Determine the (x, y) coordinate at the center of the cell enclosing the given text.  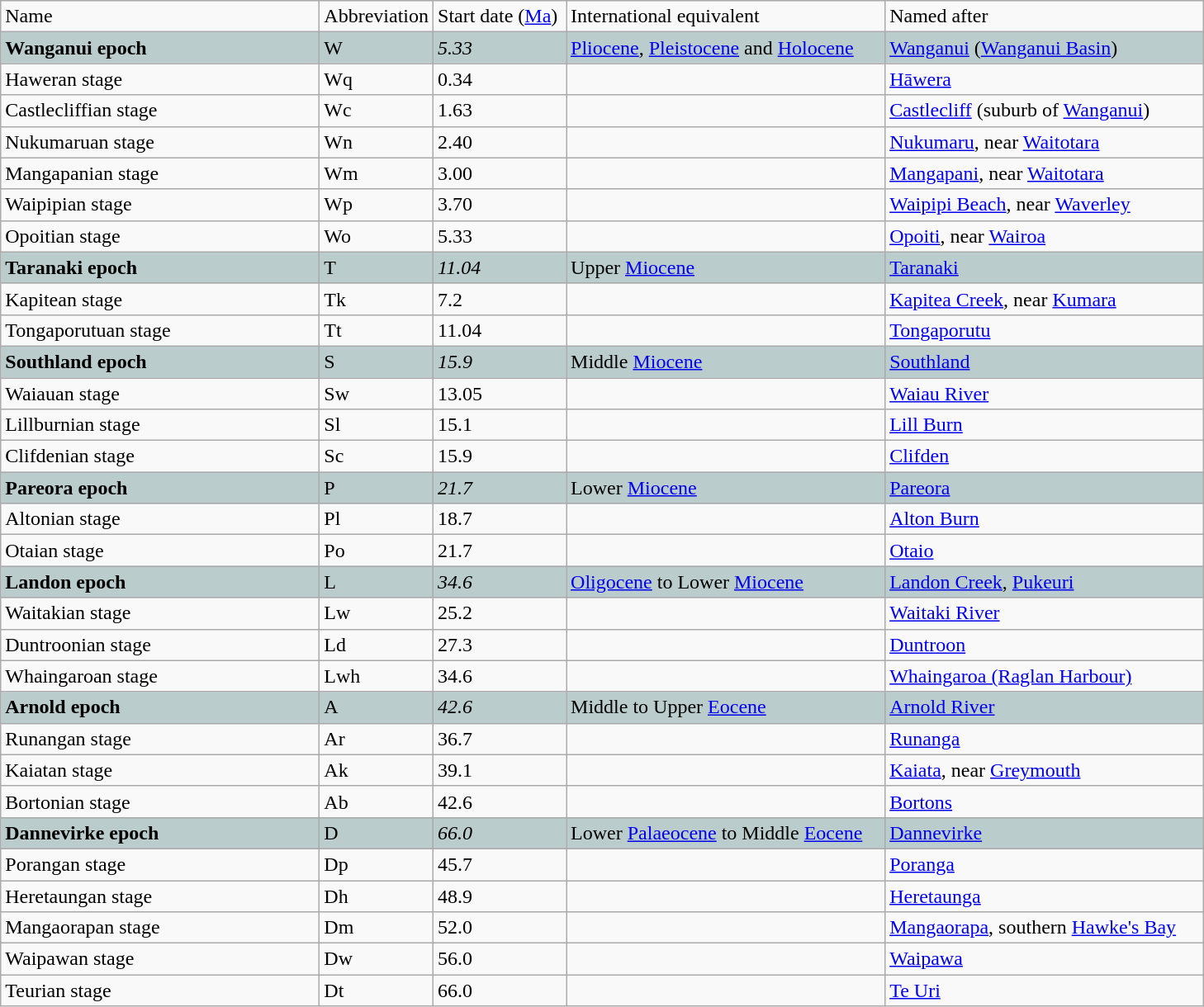
Nukumaruan stage (160, 142)
Nukumaru, near Waitotara (1045, 142)
3.00 (500, 173)
Sl (377, 425)
Name (160, 17)
Opoitian stage (160, 236)
Kaiatan stage (160, 770)
Dp (377, 864)
Waitaki River (1045, 613)
Pliocene, Pleistocene and Holocene (726, 48)
Dt (377, 990)
Upper Miocene (726, 267)
36.7 (500, 739)
Duntroonian stage (160, 645)
W (377, 48)
Porangan stage (160, 864)
Lillburnian stage (160, 425)
Taranaki (1045, 267)
Tongaporutu (1045, 330)
S (377, 362)
Mangaorapan stage (160, 928)
Runangan stage (160, 739)
Lower Miocene (726, 488)
Heretaunga (1045, 896)
Dannevirke (1045, 833)
45.7 (500, 864)
Hāwera (1045, 79)
Pareora epoch (160, 488)
Southland (1045, 362)
Whaingaroan stage (160, 676)
Altonian stage (160, 519)
A (377, 707)
Kapitea Creek, near Kumara (1045, 299)
Heretaungan stage (160, 896)
Mangaorapa, southern Hawke's Bay (1045, 928)
13.05 (500, 394)
Bortonian stage (160, 801)
Middle Miocene (726, 362)
Ar (377, 739)
Kaiata, near Greymouth (1045, 770)
18.7 (500, 519)
Landon Creek, Pukeuri (1045, 582)
Dm (377, 928)
Sw (377, 394)
Southland epoch (160, 362)
Castlecliff (suburb of Wanganui) (1045, 111)
Clifdenian stage (160, 456)
Kapitean stage (160, 299)
L (377, 582)
Waiauan stage (160, 394)
Wq (377, 79)
Abbreviation (377, 17)
Named after (1045, 17)
Opoiti, near Wairoa (1045, 236)
Poranga (1045, 864)
0.34 (500, 79)
7.2 (500, 299)
Sc (377, 456)
Lill Burn (1045, 425)
Mangapanian stage (160, 173)
Waipawan stage (160, 959)
Taranaki epoch (160, 267)
1.63 (500, 111)
Haweran stage (160, 79)
Clifden (1045, 456)
Tongaporutuan stage (160, 330)
Te Uri (1045, 990)
48.9 (500, 896)
Duntroon (1045, 645)
Wp (377, 205)
Arnold River (1045, 707)
Wanganui (Wanganui Basin) (1045, 48)
Dh (377, 896)
Whaingaroa (Raglan Harbour) (1045, 676)
Wn (377, 142)
Waipawa (1045, 959)
39.1 (500, 770)
3.70 (500, 205)
Waitakian stage (160, 613)
Lwh (377, 676)
15.1 (500, 425)
Lower Palaeocene to Middle Eocene (726, 833)
Bortons (1045, 801)
Otaian stage (160, 551)
Castlecliffian stage (160, 111)
Dw (377, 959)
Start date (Ma) (500, 17)
Po (377, 551)
Mangapani, near Waitotara (1045, 173)
P (377, 488)
27.3 (500, 645)
Middle to Upper Eocene (726, 707)
56.0 (500, 959)
Otaio (1045, 551)
Arnold epoch (160, 707)
Ld (377, 645)
Wo (377, 236)
D (377, 833)
Waiau River (1045, 394)
2.40 (500, 142)
Oligocene to Lower Miocene (726, 582)
Ab (377, 801)
Runanga (1045, 739)
Pareora (1045, 488)
Pl (377, 519)
25.2 (500, 613)
Tk (377, 299)
Landon epoch (160, 582)
Waipipian stage (160, 205)
International equivalent (726, 17)
T (377, 267)
52.0 (500, 928)
Wc (377, 111)
Lw (377, 613)
Wanganui epoch (160, 48)
Wm (377, 173)
Tt (377, 330)
Waipipi Beach, near Waverley (1045, 205)
Teurian stage (160, 990)
Dannevirke epoch (160, 833)
Alton Burn (1045, 519)
Ak (377, 770)
